Locate the cell with the specified text and output its [X, Y] center coordinate. 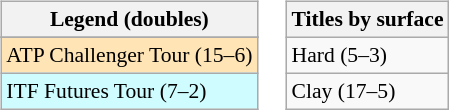
Legend (doubles) [129, 20]
Titles by surface [368, 20]
Hard (5–3) [368, 55]
Clay (17–5) [368, 91]
ITF Futures Tour (7–2) [129, 91]
ATP Challenger Tour (15–6) [129, 55]
